Search for the cell housing the specified text and yield its (x, y) center coordinate. 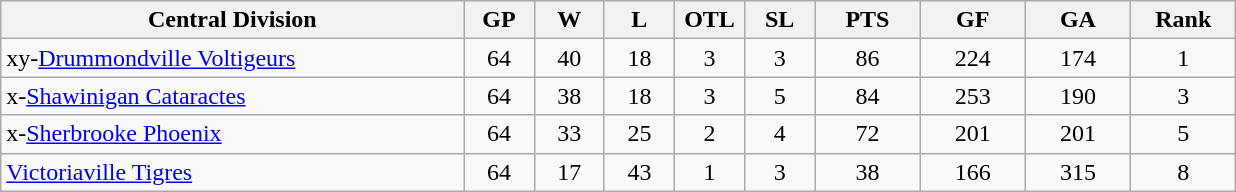
Rank (1184, 20)
OTL (709, 20)
PTS (868, 20)
190 (1078, 96)
25 (639, 134)
33 (569, 134)
GF (972, 20)
174 (1078, 58)
43 (639, 172)
224 (972, 58)
84 (868, 96)
2 (709, 134)
Victoriaville Tigres (232, 172)
8 (1184, 172)
Central Division (232, 20)
253 (972, 96)
xy-Drummondville Voltigeurs (232, 58)
40 (569, 58)
315 (1078, 172)
166 (972, 172)
SL (780, 20)
GA (1078, 20)
86 (868, 58)
L (639, 20)
17 (569, 172)
GP (499, 20)
72 (868, 134)
x-Shawinigan Cataractes (232, 96)
x-Sherbrooke Phoenix (232, 134)
4 (780, 134)
W (569, 20)
